Find where the given text appears and provide that cell's center as (x, y) coordinate. 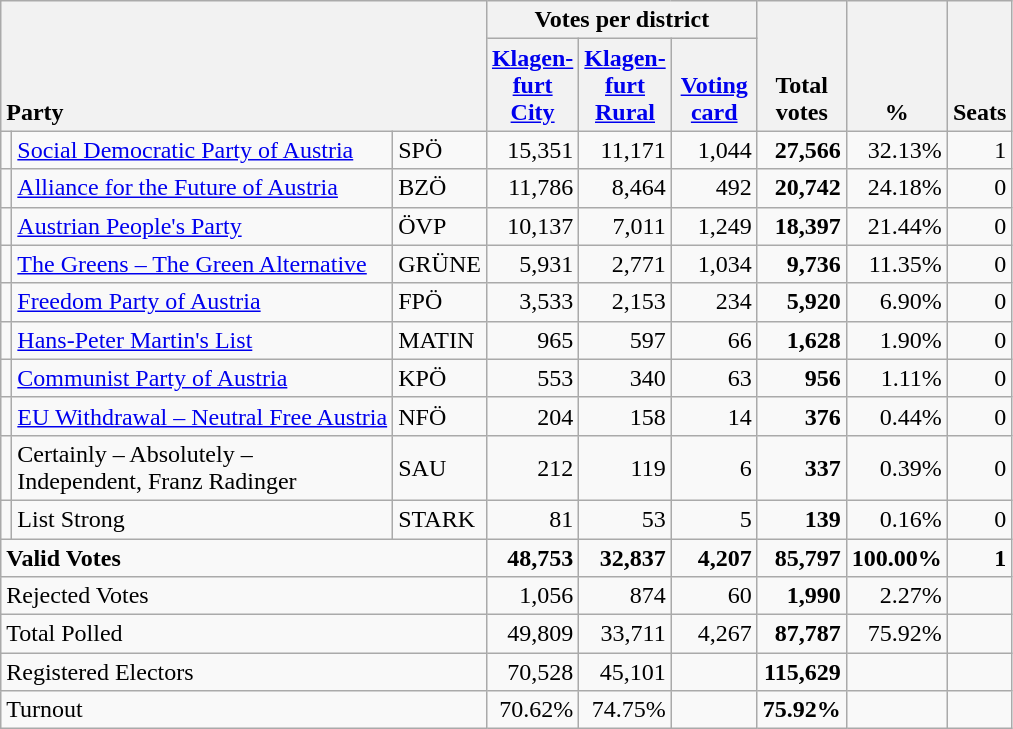
MATIN (440, 340)
Totalvotes (802, 66)
6.90% (896, 302)
874 (625, 596)
10,137 (532, 226)
4,207 (714, 557)
Votingcard (714, 85)
15,351 (532, 150)
Party (244, 66)
11,786 (532, 188)
2.27% (896, 596)
20,742 (802, 188)
6 (714, 468)
1,249 (714, 226)
Votes per district (622, 20)
60 (714, 596)
158 (625, 416)
ÖVP (440, 226)
115,629 (802, 672)
1,990 (802, 596)
Seats (979, 66)
Total Polled (244, 634)
70,528 (532, 672)
5 (714, 519)
66 (714, 340)
Austrian People's Party (202, 226)
BZÖ (440, 188)
32,837 (625, 557)
GRÜNE (440, 264)
9,736 (802, 264)
% (896, 66)
63 (714, 378)
STARK (440, 519)
0.44% (896, 416)
139 (802, 519)
11,171 (625, 150)
53 (625, 519)
Alliance for the Future of Austria (202, 188)
212 (532, 468)
7,011 (625, 226)
Freedom Party of Austria (202, 302)
18,397 (802, 226)
EU Withdrawal – Neutral Free Austria (202, 416)
48,753 (532, 557)
0.16% (896, 519)
376 (802, 416)
2,771 (625, 264)
2,153 (625, 302)
NFÖ (440, 416)
14 (714, 416)
List Strong (202, 519)
SAU (440, 468)
33,711 (625, 634)
87,787 (802, 634)
The Greens – The Green Alternative (202, 264)
492 (714, 188)
Rejected Votes (244, 596)
85,797 (802, 557)
Turnout (244, 710)
70.62% (532, 710)
5,931 (532, 264)
Klagen-furtCity (532, 85)
81 (532, 519)
1,044 (714, 150)
8,464 (625, 188)
597 (625, 340)
0.39% (896, 468)
74.75% (625, 710)
Registered Electors (244, 672)
234 (714, 302)
1,056 (532, 596)
Hans-Peter Martin's List (202, 340)
100.00% (896, 557)
45,101 (625, 672)
204 (532, 416)
FPÖ (440, 302)
1,628 (802, 340)
965 (532, 340)
27,566 (802, 150)
Certainly – Absolutely –Independent, Franz Radinger (202, 468)
3,533 (532, 302)
11.35% (896, 264)
4,267 (714, 634)
24.18% (896, 188)
1.11% (896, 378)
21.44% (896, 226)
119 (625, 468)
49,809 (532, 634)
5,920 (802, 302)
Communist Party of Austria (202, 378)
Social Democratic Party of Austria (202, 150)
340 (625, 378)
SPÖ (440, 150)
Valid Votes (244, 557)
1,034 (714, 264)
1.90% (896, 340)
956 (802, 378)
32.13% (896, 150)
Klagen-furtRural (625, 85)
553 (532, 378)
337 (802, 468)
KPÖ (440, 378)
